From the cell containing the given text, extract its center point as [X, Y] coordinate. 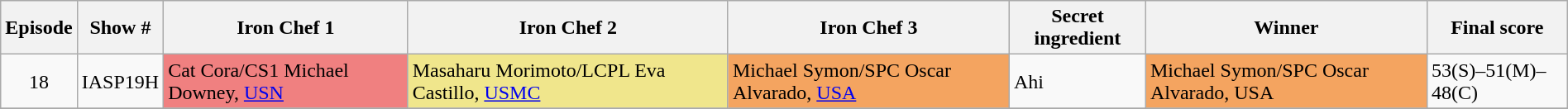
Final score [1497, 28]
Iron Chef 1 [286, 28]
Show # [120, 28]
Secret ingredient [1077, 28]
18 [39, 81]
IASP19H [120, 81]
Iron Chef 2 [567, 28]
Winner [1286, 28]
Episode [39, 28]
Masaharu Morimoto/LCPL Eva Castillo, USMC [567, 81]
53(S)–51(M)–48(C) [1497, 81]
Cat Cora/CS1 Michael Downey, USN [286, 81]
Iron Chef 3 [868, 28]
Ahi [1077, 81]
